Find where the given text appears and provide that cell's center as [X, Y] coordinate. 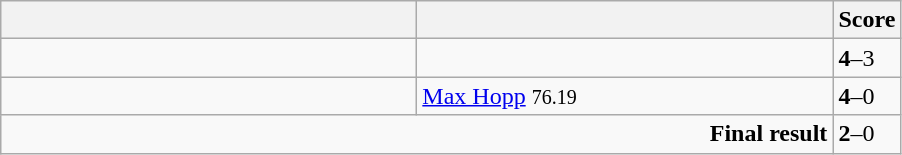
Score [867, 20]
Max Hopp 76.19 [625, 96]
4–3 [867, 58]
Final result [417, 134]
2–0 [867, 134]
4–0 [867, 96]
